Determine the [X, Y] coordinate at the center of the cell enclosing the given text.  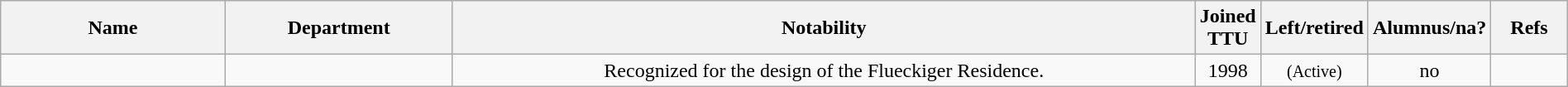
Joined TTU [1227, 28]
Alumnus/na? [1429, 28]
1998 [1227, 70]
no [1429, 70]
(Active) [1314, 70]
Left/retired [1314, 28]
Refs [1529, 28]
Name [112, 28]
Department [339, 28]
Recognized for the design of the Flueckiger Residence. [824, 70]
Notability [824, 28]
